Detect which cell encompasses the target text, then output its [x, y] center coordinate. 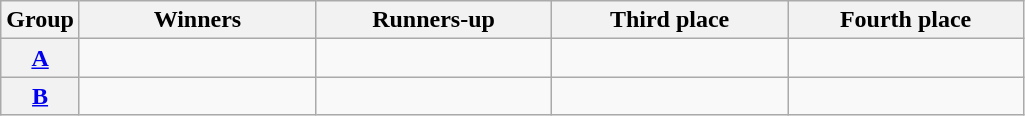
Third place [670, 20]
A [40, 58]
Group [40, 20]
B [40, 96]
Winners [197, 20]
Runners-up [433, 20]
Fourth place [906, 20]
